Determine the (X, Y) coordinate at the center of the cell enclosing the given text.  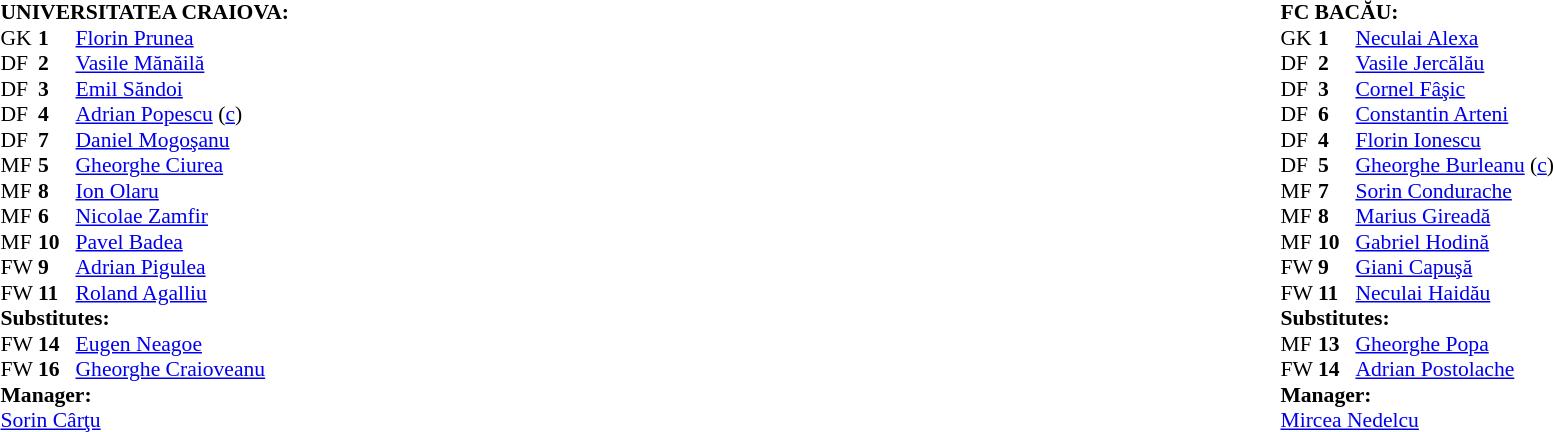
Emil Săndoi (182, 89)
Pavel Badea (182, 242)
Gheorghe Ciurea (182, 165)
Daniel Mogoşanu (182, 140)
Manager: (144, 395)
Gheorghe Craioveanu (182, 369)
Roland Agalliu (182, 293)
13 (1337, 344)
Adrian Pigulea (182, 267)
Adrian Popescu (c) (182, 115)
Substitutes: (144, 319)
Ion Olaru (182, 191)
Nicolae Zamfir (182, 217)
Vasile Mănăilă (182, 63)
16 (57, 369)
UNIVERSITATEA CRAIOVA: (144, 13)
Eugen Neagoe (182, 344)
Florin Prunea (182, 38)
